Scan for the cell matching the given text and deliver its (X, Y) coordinate at center. 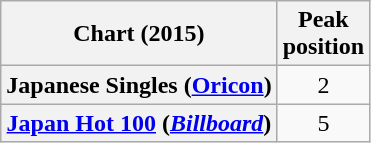
Peakposition (323, 34)
2 (323, 85)
5 (323, 123)
Japanese Singles (Oricon) (139, 85)
Japan Hot 100 (Billboard) (139, 123)
Chart (2015) (139, 34)
